Provide the [x, y] coordinate of the cell's center where the given text is located.  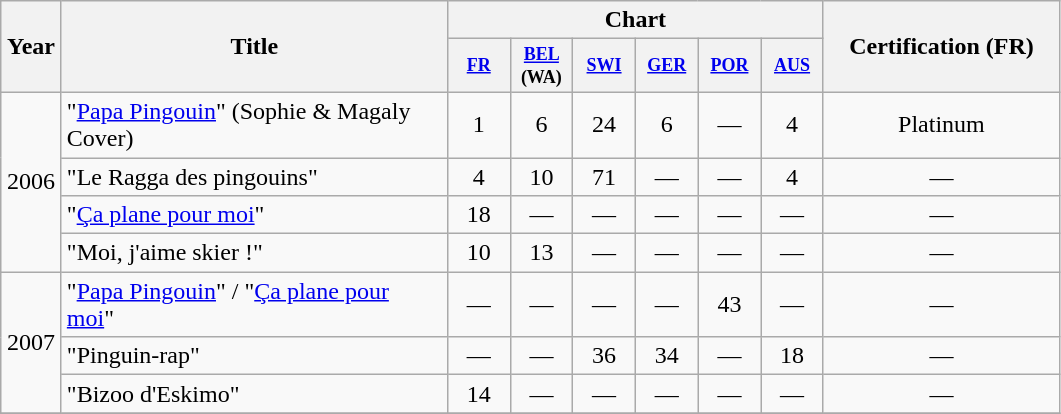
1 [478, 124]
BEL (WA) [542, 66]
34 [666, 356]
"Papa Pingouin" (Sophie & Magaly Cover) [254, 124]
2007 [32, 342]
Certification (FR) [941, 47]
AUS [792, 66]
SWI [604, 66]
36 [604, 356]
Chart [635, 20]
"Pinguin-rap" [254, 356]
24 [604, 124]
Title [254, 47]
Year [32, 47]
43 [730, 304]
"Papa Pingouin" / "Ça plane pour moi" [254, 304]
GER [666, 66]
Platinum [941, 124]
14 [478, 394]
POR [730, 66]
13 [542, 253]
"Ça plane pour moi" [254, 215]
"Le Ragga des pingouins" [254, 177]
2006 [32, 182]
FR [478, 66]
"Moi, j'aime skier !" [254, 253]
"Bizoo d'Eskimo" [254, 394]
71 [604, 177]
